Output the [x, y] coordinate of the center of the cell containing the given text.  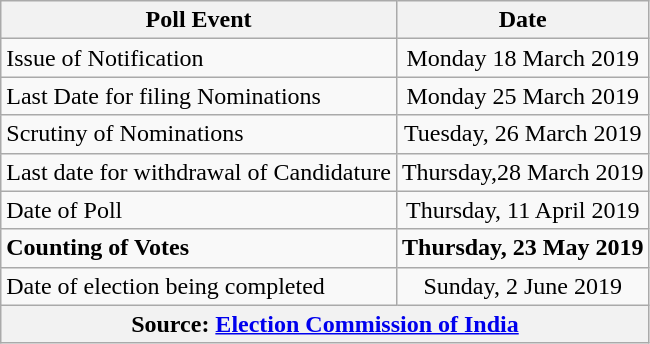
Last date for withdrawal of Candidature [199, 172]
Poll Event [199, 20]
Monday 18 March 2019 [522, 58]
Counting of Votes [199, 248]
Tuesday, 26 March 2019 [522, 134]
Scrutiny of Nominations [199, 134]
Source: Election Commission of India [325, 324]
Sunday, 2 June 2019 [522, 286]
Last Date for filing Nominations [199, 96]
Monday 25 March 2019 [522, 96]
Date [522, 20]
Thursday, 23 May 2019 [522, 248]
Date of election being completed [199, 286]
Thursday, 11 April 2019 [522, 210]
Date of Poll [199, 210]
Issue of Notification [199, 58]
Thursday,28 March 2019 [522, 172]
